For the text-containing cell, return its midpoint in [x, y] coordinate format. 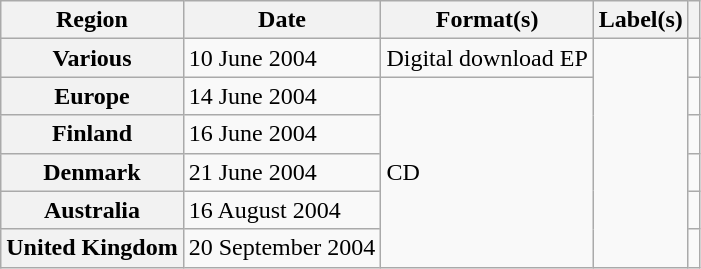
Digital download EP [487, 58]
14 June 2004 [282, 96]
Various [92, 58]
Europe [92, 96]
United Kingdom [92, 248]
Finland [92, 134]
16 August 2004 [282, 210]
CD [487, 172]
Region [92, 20]
Australia [92, 210]
20 September 2004 [282, 248]
16 June 2004 [282, 134]
10 June 2004 [282, 58]
Date [282, 20]
Denmark [92, 172]
Label(s) [640, 20]
Format(s) [487, 20]
21 June 2004 [282, 172]
